Pinpoint the cell where the given text exists, returning its [x, y] midpoint coordinate. 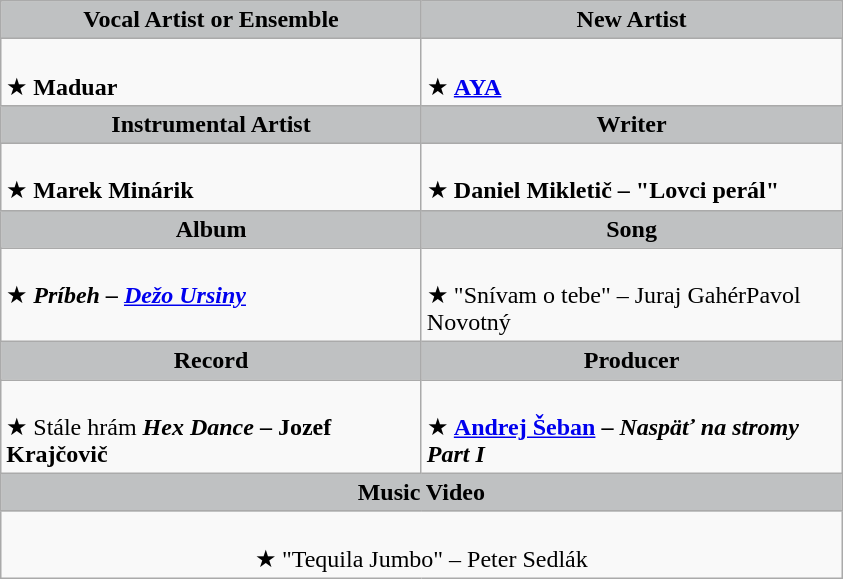
Album [212, 229]
Music Video [422, 492]
★ "Tequila Jumbo" – Peter Sedlák [422, 544]
★ Maduar [212, 72]
Song [632, 229]
★ Andrej Šeban – Naspäť na stromy Part I [632, 427]
★ "Snívam o tebe" – Juraj GahérPavol Novotný [632, 295]
★ Marek Minárik [212, 176]
★ Stále hrám Hex Dance – Jozef Krajčovič [212, 427]
Instrumental Artist [212, 124]
Writer [632, 124]
Vocal Artist or Ensemble [212, 20]
New Artist [632, 20]
★ Daniel Mikletič – "Lovci perál" [632, 176]
Record [212, 361]
Producer [632, 361]
★ Príbeh – Dežo Ursiny [212, 295]
★ AYA [632, 72]
